Capture the cell that displays the provided text and extract its (X, Y) central coordinate. 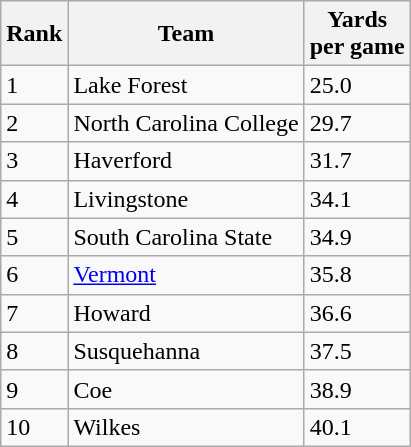
7 (34, 313)
Vermont (186, 275)
40.1 (357, 427)
4 (34, 199)
Coe (186, 389)
34.9 (357, 237)
31.7 (357, 161)
Rank (34, 34)
37.5 (357, 351)
10 (34, 427)
2 (34, 123)
5 (34, 237)
Howard (186, 313)
3 (34, 161)
9 (34, 389)
Lake Forest (186, 85)
North Carolina College (186, 123)
South Carolina State (186, 237)
34.1 (357, 199)
35.8 (357, 275)
38.9 (357, 389)
29.7 (357, 123)
Wilkes (186, 427)
25.0 (357, 85)
Susquehanna (186, 351)
Team (186, 34)
36.6 (357, 313)
Livingstone (186, 199)
1 (34, 85)
6 (34, 275)
8 (34, 351)
Yardsper game (357, 34)
Haverford (186, 161)
